Find where the given text appears and provide that cell's center as [x, y] coordinate. 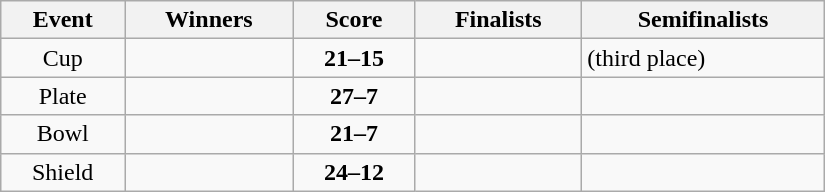
Semifinalists [703, 20]
Shield [63, 172]
Finalists [498, 20]
Score [354, 20]
(third place) [703, 58]
Winners [210, 20]
24–12 [354, 172]
Bowl [63, 134]
21–7 [354, 134]
Plate [63, 96]
Cup [63, 58]
21–15 [354, 58]
Event [63, 20]
27–7 [354, 96]
